Search for the cell housing the specified text and yield its (X, Y) center coordinate. 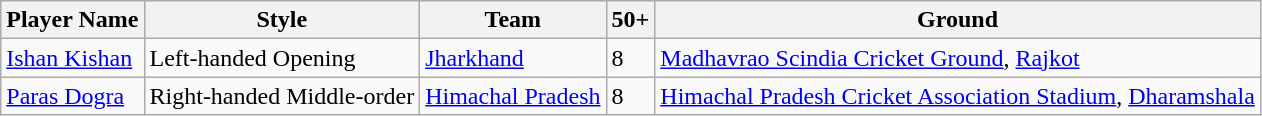
Madhavrao Scindia Cricket Ground, Rajkot (958, 58)
Himachal Pradesh Cricket Association Stadium, Dharamshala (958, 96)
Team (513, 20)
Paras Dogra (72, 96)
Style (282, 20)
Himachal Pradesh (513, 96)
Ishan Kishan (72, 58)
Left-handed Opening (282, 58)
Right-handed Middle-order (282, 96)
Ground (958, 20)
Jharkhand (513, 58)
Player Name (72, 20)
50+ (630, 20)
